Locate the cell with the specified text and output its [x, y] center coordinate. 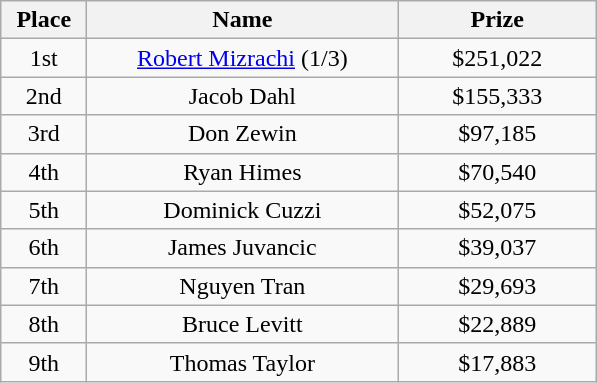
1st [44, 58]
Ryan Himes [242, 172]
$39,037 [498, 248]
Name [242, 20]
Thomas Taylor [242, 362]
$52,075 [498, 210]
6th [44, 248]
Prize [498, 20]
3rd [44, 134]
5th [44, 210]
Jacob Dahl [242, 96]
$29,693 [498, 286]
7th [44, 286]
Bruce Levitt [242, 324]
9th [44, 362]
4th [44, 172]
2nd [44, 96]
Place [44, 20]
$155,333 [498, 96]
Nguyen Tran [242, 286]
Dominick Cuzzi [242, 210]
James Juvancic [242, 248]
$97,185 [498, 134]
8th [44, 324]
$70,540 [498, 172]
Don Zewin [242, 134]
$22,889 [498, 324]
Robert Mizrachi (1/3) [242, 58]
$17,883 [498, 362]
$251,022 [498, 58]
